Locate the cell with the specified text and output its [x, y] center coordinate. 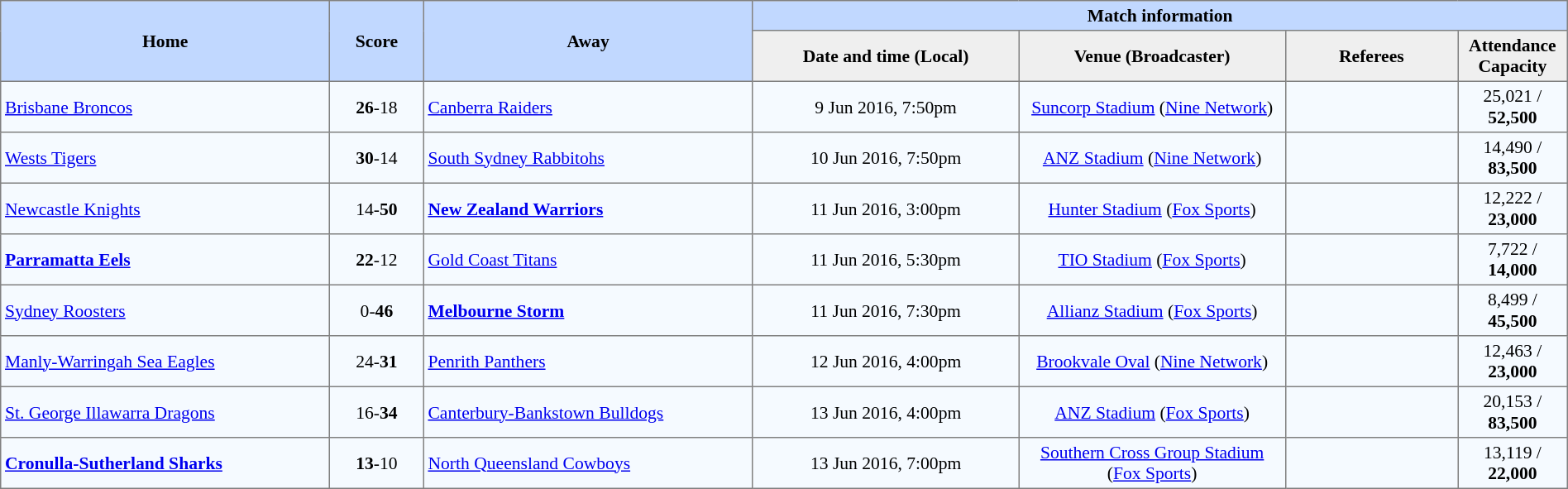
20,153 / 83,500 [1513, 412]
26-18 [377, 107]
13-10 [377, 463]
Score [377, 41]
Canberra Raiders [588, 107]
12 Jun 2016, 4:00pm [886, 362]
8,499 / 45,500 [1513, 310]
Wests Tigers [165, 158]
7,722 / 14,000 [1513, 260]
Sydney Roosters [165, 310]
Venue (Broadcaster) [1152, 56]
St. George Illawarra Dragons [165, 412]
12,222 / 23,000 [1513, 209]
10 Jun 2016, 7:50pm [886, 158]
Away [588, 41]
24-31 [377, 362]
11 Jun 2016, 5:30pm [886, 260]
Manly-Warringah Sea Eagles [165, 362]
TIO Stadium (Fox Sports) [1152, 260]
ANZ Stadium (Fox Sports) [1152, 412]
13,119 / 22,000 [1513, 463]
Brookvale Oval (Nine Network) [1152, 362]
Date and time (Local) [886, 56]
Match information [1159, 16]
Gold Coast Titans [588, 260]
Newcastle Knights [165, 209]
9 Jun 2016, 7:50pm [886, 107]
13 Jun 2016, 7:00pm [886, 463]
30-14 [377, 158]
12,463 / 23,000 [1513, 362]
Canterbury-Bankstown Bulldogs [588, 412]
Parramatta Eels [165, 260]
Brisbane Broncos [165, 107]
Penrith Panthers [588, 362]
14,490 / 83,500 [1513, 158]
Home [165, 41]
Hunter Stadium (Fox Sports) [1152, 209]
25,021 / 52,500 [1513, 107]
Allianz Stadium (Fox Sports) [1152, 310]
South Sydney Rabbitohs [588, 158]
Melbourne Storm [588, 310]
Suncorp Stadium (Nine Network) [1152, 107]
Referees [1371, 56]
Southern Cross Group Stadium (Fox Sports) [1152, 463]
16-34 [377, 412]
11 Jun 2016, 3:00pm [886, 209]
ANZ Stadium (Nine Network) [1152, 158]
13 Jun 2016, 4:00pm [886, 412]
22-12 [377, 260]
14-50 [377, 209]
0-46 [377, 310]
11 Jun 2016, 7:30pm [886, 310]
Cronulla-Sutherland Sharks [165, 463]
New Zealand Warriors [588, 209]
North Queensland Cowboys [588, 463]
Attendance Capacity [1513, 56]
